Return the (X, Y) coordinate for the center point of the cell that contains the specified text.  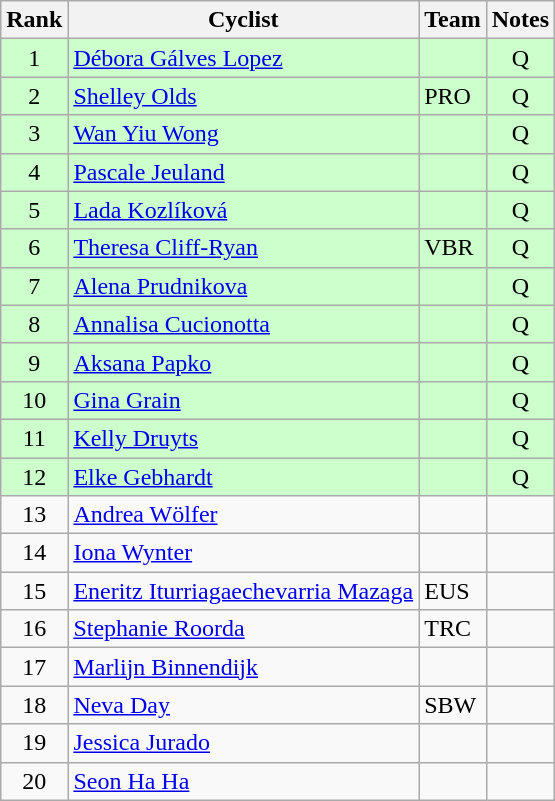
2 (34, 96)
Jessica Jurado (244, 743)
Notes (520, 20)
Pascale Jeuland (244, 172)
Cyclist (244, 20)
EUS (453, 591)
Stephanie Roorda (244, 629)
Marlijn Binnendijk (244, 667)
5 (34, 210)
Annalisa Cucionotta (244, 324)
18 (34, 705)
Iona Wynter (244, 553)
Neva Day (244, 705)
Eneritz Iturriagaechevarria Mazaga (244, 591)
10 (34, 400)
9 (34, 362)
12 (34, 477)
Elke Gebhardt (244, 477)
Rank (34, 20)
4 (34, 172)
Gina Grain (244, 400)
Débora Gálves Lopez (244, 58)
Alena Prudnikova (244, 286)
3 (34, 134)
20 (34, 781)
PRO (453, 96)
Shelley Olds (244, 96)
11 (34, 438)
16 (34, 629)
Lada Kozlíková (244, 210)
Andrea Wölfer (244, 515)
19 (34, 743)
15 (34, 591)
Wan Yiu Wong (244, 134)
8 (34, 324)
Team (453, 20)
VBR (453, 248)
Kelly Druyts (244, 438)
Seon Ha Ha (244, 781)
17 (34, 667)
14 (34, 553)
Theresa Cliff-Ryan (244, 248)
7 (34, 286)
Aksana Papko (244, 362)
TRC (453, 629)
1 (34, 58)
6 (34, 248)
SBW (453, 705)
13 (34, 515)
